Scan for the cell matching the given text and deliver its [X, Y] coordinate at center. 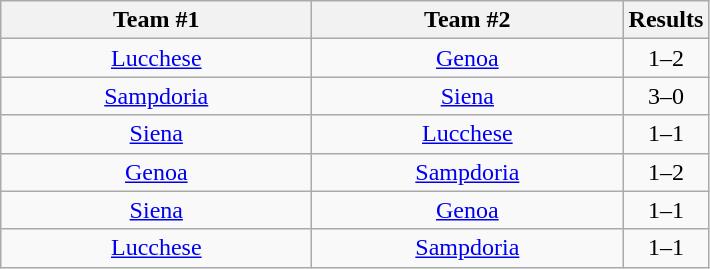
Team #1 [156, 20]
Team #2 [468, 20]
3–0 [666, 96]
Results [666, 20]
